Extract the (X, Y) coordinate from the center of the cell holding the provided text.  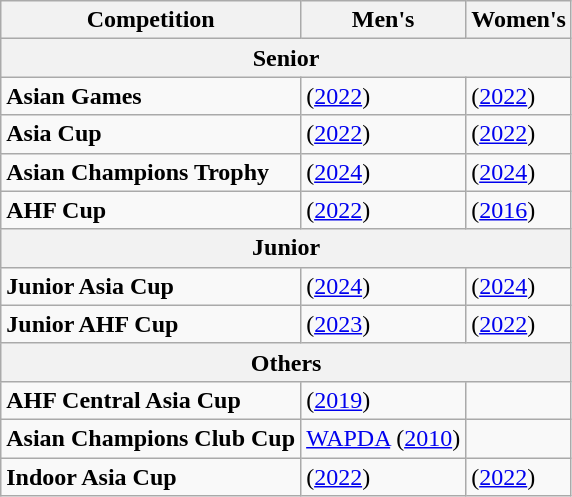
Senior (286, 58)
Asian Games (151, 96)
Competition (151, 20)
WAPDA (2010) (384, 438)
Asian Champions Trophy (151, 172)
Indoor Asia Cup (151, 477)
Others (286, 362)
Junior (286, 248)
Junior AHF Cup (151, 324)
(2019) (384, 400)
(2023) (384, 324)
Asia Cup (151, 134)
(2016) (519, 210)
Men's (384, 20)
AHF Central Asia Cup (151, 400)
Women's (519, 20)
Asian Champions Club Cup (151, 438)
Junior Asia Cup (151, 286)
AHF Cup (151, 210)
